Return [x, y] of the center of cell containing provided text 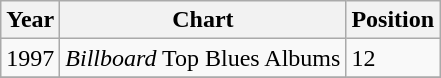
Position [393, 20]
Chart [203, 20]
12 [393, 58]
Billboard Top Blues Albums [203, 58]
1997 [30, 58]
Year [30, 20]
